Capture the cell that displays the provided text and extract its [X, Y] central coordinate. 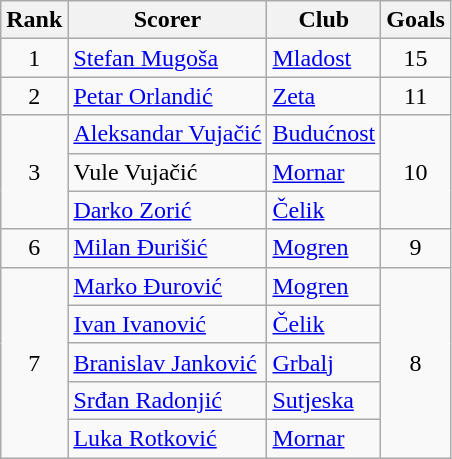
10 [416, 172]
Sutjeska [324, 400]
Goals [416, 20]
15 [416, 58]
2 [34, 96]
8 [416, 362]
1 [34, 58]
Branislav Janković [168, 362]
6 [34, 248]
7 [34, 362]
Vule Vujačić [168, 172]
Aleksandar Vujačić [168, 134]
Ivan Ivanović [168, 324]
Rank [34, 20]
Petar Orlandić [168, 96]
Zeta [324, 96]
Srđan Radonjić [168, 400]
Marko Đurović [168, 286]
Scorer [168, 20]
11 [416, 96]
Darko Zorić [168, 210]
Grbalj [324, 362]
Luka Rotković [168, 438]
Budućnost [324, 134]
Stefan Mugoša [168, 58]
Club [324, 20]
9 [416, 248]
Mladost [324, 58]
Milan Đurišić [168, 248]
3 [34, 172]
